Search for the cell housing the specified text and yield its (x, y) center coordinate. 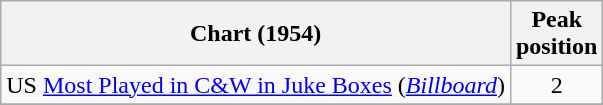
Chart (1954) (256, 34)
Peakposition (556, 34)
US Most Played in C&W in Juke Boxes (Billboard) (256, 85)
2 (556, 85)
